Return the (x, y) coordinate for the center point of the cell that contains the specified text.  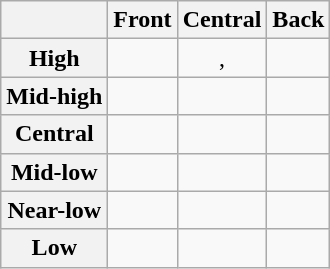
Mid-low (54, 172)
Low (54, 248)
High (54, 58)
Front (142, 20)
Back (298, 20)
, (222, 58)
Near-low (54, 210)
Mid-high (54, 96)
